Search for the cell housing the specified text and yield its (x, y) center coordinate. 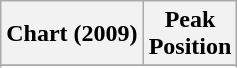
Chart (2009) (72, 34)
PeakPosition (190, 34)
